Extract the [X, Y] coordinate from the center of the cell holding the provided text.  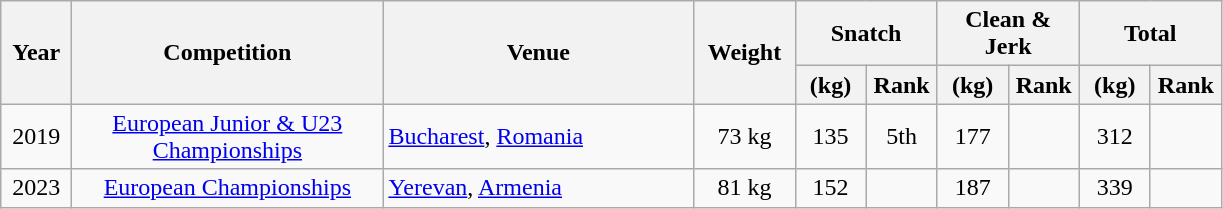
152 [830, 188]
European Junior & U23 Championships [228, 136]
Weight [744, 52]
Venue [538, 52]
187 [972, 188]
Snatch [866, 34]
81 kg [744, 188]
Year [36, 52]
177 [972, 136]
2023 [36, 188]
Clean & Jerk [1008, 34]
Bucharest, Romania [538, 136]
Yerevan, Armenia [538, 188]
Competition [228, 52]
2019 [36, 136]
5th [902, 136]
European Championships [228, 188]
312 [1114, 136]
339 [1114, 188]
Total [1150, 34]
135 [830, 136]
73 kg [744, 136]
